Output the [x, y] coordinate of the center of the cell containing the given text.  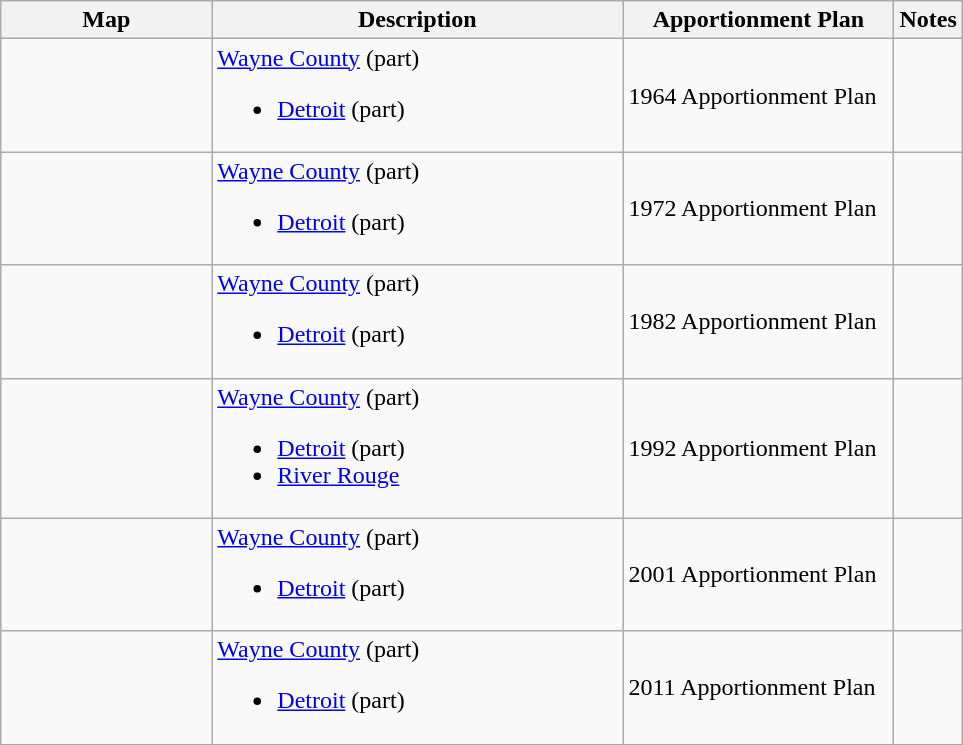
2011 Apportionment Plan [758, 688]
Description [418, 20]
2001 Apportionment Plan [758, 574]
1972 Apportionment Plan [758, 208]
1992 Apportionment Plan [758, 448]
1982 Apportionment Plan [758, 322]
Wayne County (part)Detroit (part)River Rouge [418, 448]
1964 Apportionment Plan [758, 96]
Notes [928, 20]
Apportionment Plan [758, 20]
Map [106, 20]
